Identify which cell holds the provided text, then report its [X, Y] central coordinate. 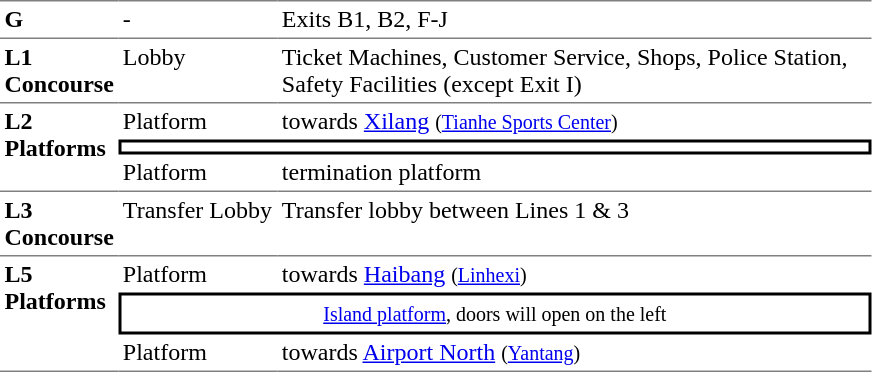
G [59, 19]
towards Haibang (Linhexi) [574, 274]
Transfer lobby between Lines 1 & 3 [574, 224]
termination platform [574, 173]
L5Platforms [59, 314]
L3Concourse [59, 224]
Transfer Lobby [198, 224]
Exits B1, B2, F-J [574, 19]
Lobby [198, 71]
towards Xilang (Tianhe Sports Center) [574, 122]
L1Concourse [59, 71]
Island platform, doors will open on the left [494, 313]
L2Platforms [59, 148]
Ticket Machines, Customer Service, Shops, Police Station, Safety Facilities (except Exit I) [574, 71]
towards Airport North (Yantang) [574, 353]
- [198, 19]
